Provide the (X, Y) coordinate of the cell's center where the given text is located.  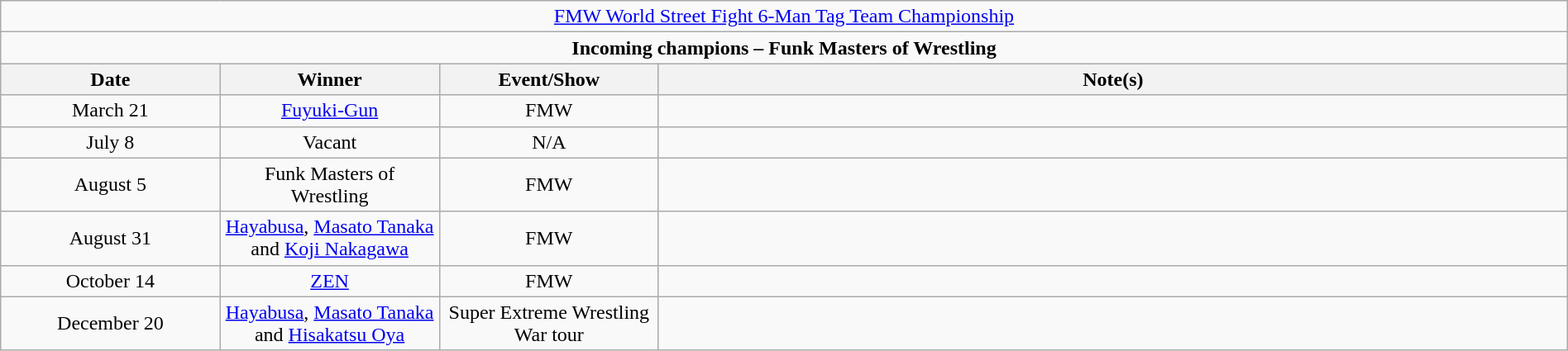
Funk Masters of Wrestling (329, 185)
Winner (329, 79)
March 21 (111, 111)
N/A (549, 142)
Vacant (329, 142)
Note(s) (1113, 79)
August 31 (111, 238)
Hayabusa, Masato Tanaka and Koji Nakagawa (329, 238)
Incoming champions – Funk Masters of Wrestling (784, 48)
Fuyuki-Gun (329, 111)
December 20 (111, 324)
August 5 (111, 185)
FMW World Street Fight 6-Man Tag Team Championship (784, 17)
ZEN (329, 281)
October 14 (111, 281)
Hayabusa, Masato Tanaka and Hisakatsu Oya (329, 324)
Date (111, 79)
Super Extreme Wrestling War tour (549, 324)
July 8 (111, 142)
Event/Show (549, 79)
